Return [X, Y] of the center of cell containing provided text 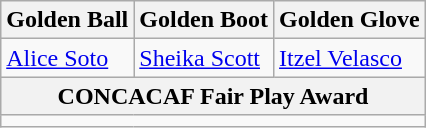
Golden Ball [68, 20]
Sheika Scott [204, 58]
Golden Boot [204, 20]
Golden Glove [350, 20]
Itzel Velasco [350, 58]
Alice Soto [68, 58]
CONCACAF Fair Play Award [214, 96]
